Return (x, y) of the center of cell containing provided text 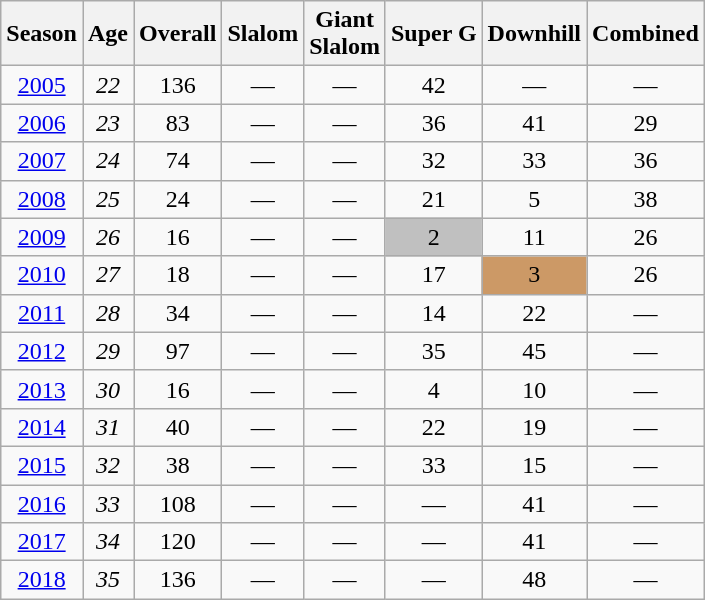
Slalom (263, 34)
2009 (42, 237)
23 (108, 123)
74 (178, 161)
2013 (42, 389)
2 (434, 237)
10 (534, 389)
27 (108, 275)
40 (178, 427)
18 (178, 275)
Overall (178, 34)
2014 (42, 427)
2018 (42, 580)
3 (534, 275)
48 (534, 580)
83 (178, 123)
28 (108, 313)
2011 (42, 313)
GiantSlalom (345, 34)
2016 (42, 503)
2010 (42, 275)
Age (108, 34)
45 (534, 351)
2015 (42, 465)
Combined (646, 34)
2008 (42, 199)
120 (178, 542)
11 (534, 237)
108 (178, 503)
2005 (42, 85)
17 (434, 275)
Downhill (534, 34)
42 (434, 85)
97 (178, 351)
25 (108, 199)
Super G (434, 34)
2006 (42, 123)
30 (108, 389)
14 (434, 313)
15 (534, 465)
31 (108, 427)
5 (534, 199)
21 (434, 199)
2007 (42, 161)
2012 (42, 351)
4 (434, 389)
Season (42, 34)
19 (534, 427)
2017 (42, 542)
